Find where the given text appears and provide that cell's center as (X, Y) coordinate. 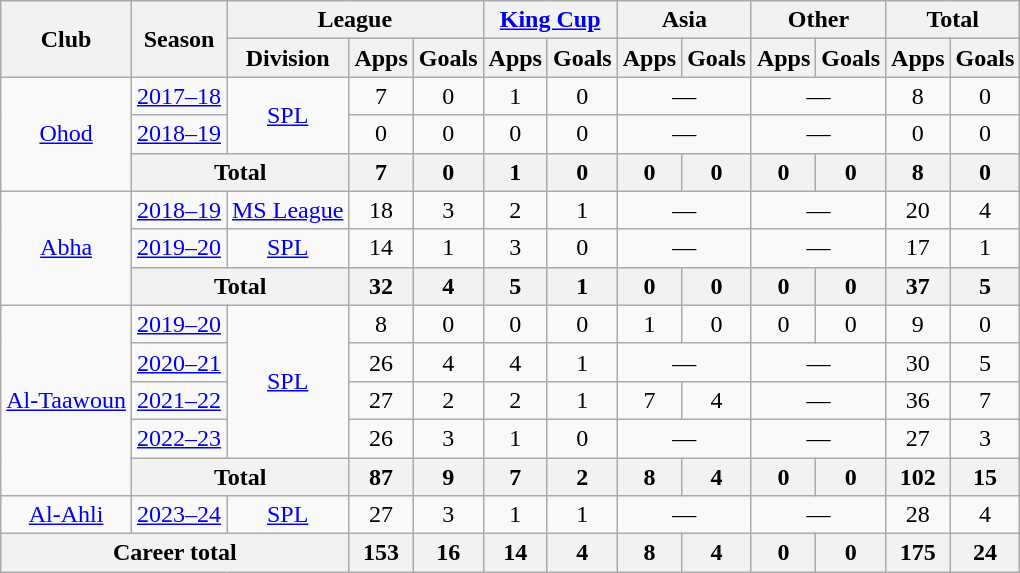
24 (985, 553)
Al-Ahli (66, 515)
2023–24 (178, 515)
15 (985, 477)
37 (918, 286)
Al-Taawoun (66, 400)
Asia (684, 20)
32 (381, 286)
Season (178, 39)
175 (918, 553)
102 (918, 477)
2017–18 (178, 96)
King Cup (550, 20)
20 (918, 210)
Abha (66, 248)
153 (381, 553)
30 (918, 362)
16 (448, 553)
2020–21 (178, 362)
Ohod (66, 134)
87 (381, 477)
2022–23 (178, 438)
League (354, 20)
36 (918, 400)
MS League (287, 210)
28 (918, 515)
Division (287, 58)
17 (918, 248)
Club (66, 39)
18 (381, 210)
Career total (175, 553)
Other (818, 20)
2021–22 (178, 400)
